Return [X, Y] of the center of cell containing provided text 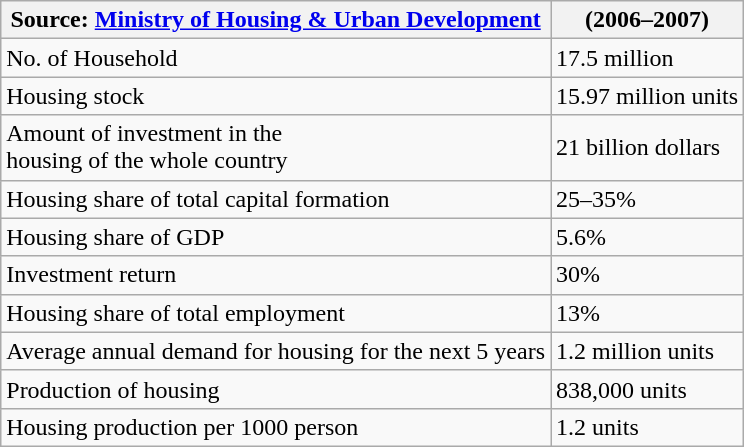
25–35% [648, 199]
15.97 million units [648, 96]
1.2 units [648, 427]
1.2 million units [648, 351]
Source: Ministry of Housing & Urban Development [276, 20]
Production of housing [276, 389]
13% [648, 313]
17.5 million [648, 58]
838,000 units [648, 389]
Average annual demand for housing for the next 5 years [276, 351]
Housing share of total employment [276, 313]
21 billion dollars [648, 148]
Housing share of total capital formation [276, 199]
30% [648, 275]
(2006–2007) [648, 20]
5.6% [648, 237]
Housing share of GDP [276, 237]
Housing production per 1000 person [276, 427]
Housing stock [276, 96]
Amount of investment in thehousing of the whole country [276, 148]
Investment return [276, 275]
No. of Household [276, 58]
